Capture the cell that displays the provided text and extract its (x, y) central coordinate. 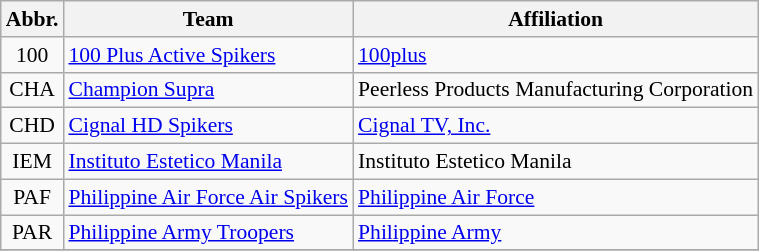
IEM (32, 162)
Affiliation (556, 19)
100 Plus Active Spikers (208, 55)
Philippine Army Troopers (208, 233)
Peerless Products Manufacturing Corporation (556, 90)
PAR (32, 233)
100plus (556, 55)
CHA (32, 90)
Philippine Air Force Air Spikers (208, 197)
100 (32, 55)
Cignal TV, Inc. (556, 126)
Team (208, 19)
CHD (32, 126)
Philippine Army (556, 233)
Champion Supra (208, 90)
Abbr. (32, 19)
Cignal HD Spikers (208, 126)
Philippine Air Force (556, 197)
PAF (32, 197)
